From the cell containing the given text, extract its center point as [x, y] coordinate. 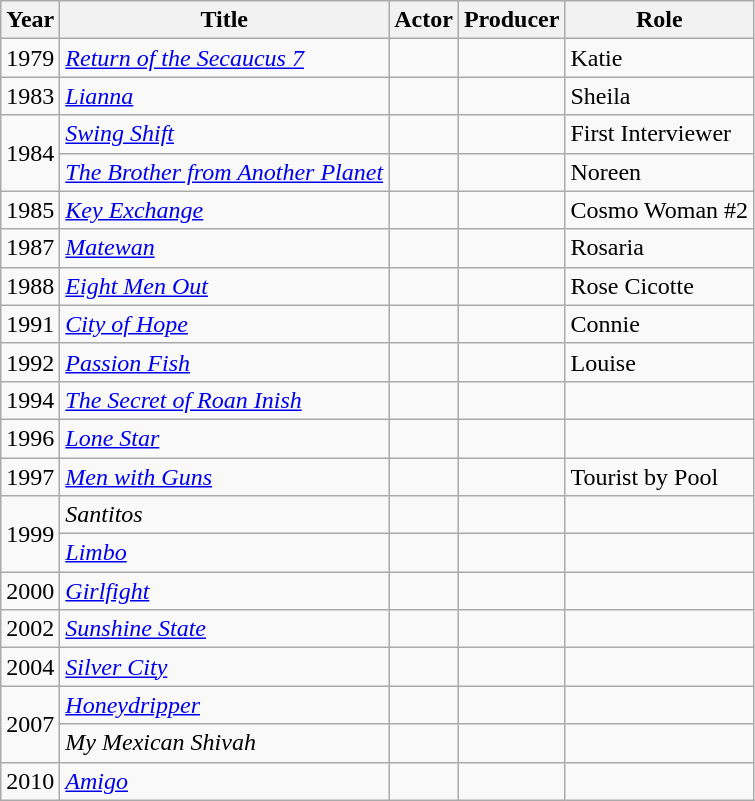
2007 [30, 724]
1979 [30, 58]
Passion Fish [224, 362]
Key Exchange [224, 210]
Silver City [224, 667]
Producer [512, 20]
Rosaria [660, 248]
2002 [30, 629]
1983 [30, 96]
Noreen [660, 172]
Katie [660, 58]
Eight Men Out [224, 286]
1992 [30, 362]
Santitos [224, 515]
Honeydripper [224, 705]
Actor [424, 20]
1988 [30, 286]
Title [224, 20]
1985 [30, 210]
The Secret of Roan Inish [224, 400]
Men with Guns [224, 477]
Sunshine State [224, 629]
1996 [30, 438]
Matewan [224, 248]
2004 [30, 667]
Lianna [224, 96]
Year [30, 20]
Connie [660, 324]
Girlfight [224, 591]
Lone Star [224, 438]
2010 [30, 781]
1997 [30, 477]
Louise [660, 362]
1991 [30, 324]
Tourist by Pool [660, 477]
My Mexican Shivah [224, 743]
Sheila [660, 96]
2000 [30, 591]
Return of the Secaucus 7 [224, 58]
1999 [30, 534]
The Brother from Another Planet [224, 172]
Swing Shift [224, 134]
1984 [30, 153]
Rose Cicotte [660, 286]
1994 [30, 400]
1987 [30, 248]
Role [660, 20]
Cosmo Woman #2 [660, 210]
City of Hope [224, 324]
First Interviewer [660, 134]
Amigo [224, 781]
Limbo [224, 553]
